Search for the cell housing the specified text and yield its [x, y] center coordinate. 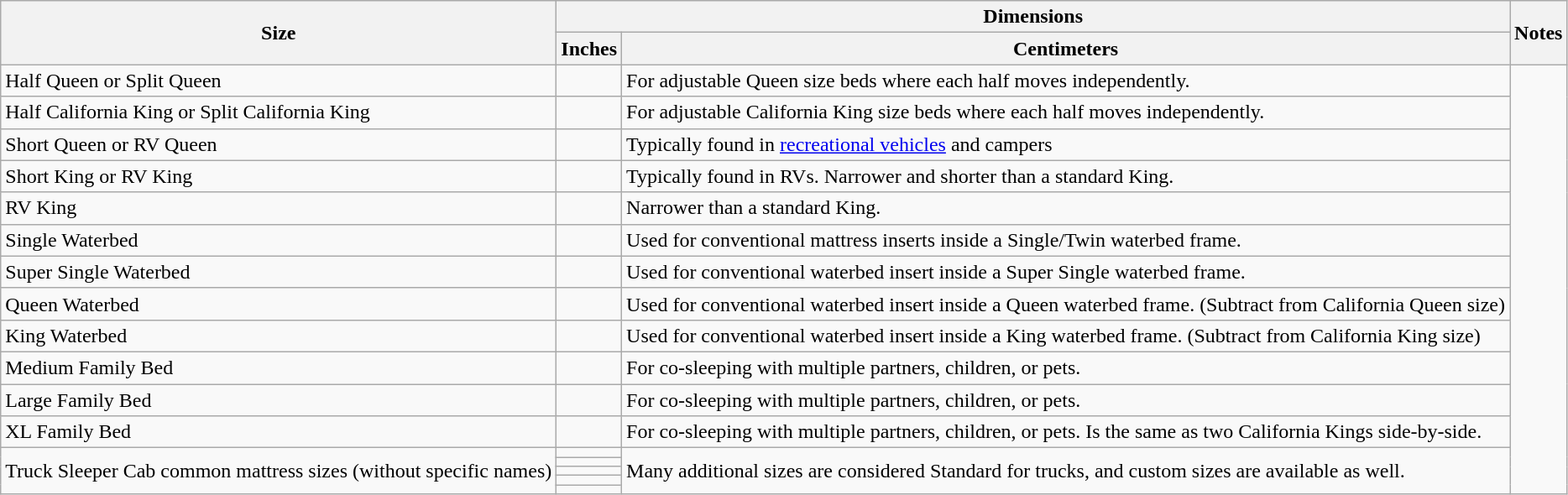
Super Single Waterbed [279, 272]
King Waterbed [279, 336]
Centimeters [1066, 49]
Truck Sleeper Cab common mattress sizes (without specific names) [279, 472]
Inches [589, 49]
Queen Waterbed [279, 304]
Short Queen or RV Queen [279, 144]
Used for conventional waterbed insert inside a King waterbed frame. (Subtract from California King size) [1066, 336]
Large Family Bed [279, 400]
Dimensions [1033, 17]
Half California King or Split California King [279, 112]
Many additional sizes are considered Standard for trucks, and custom sizes are available as well. [1066, 472]
Used for conventional waterbed insert inside a Super Single waterbed frame. [1066, 272]
Size [279, 33]
For adjustable Queen size beds where each half moves independently. [1066, 81]
RV King [279, 208]
Short King or RV King [279, 176]
XL Family Bed [279, 432]
For co-sleeping with multiple partners, children, or pets. Is the same as two California Kings side-by-side. [1066, 432]
Half Queen or Split Queen [279, 81]
Narrower than a standard King. [1066, 208]
Notes [1539, 33]
Used for conventional waterbed insert inside a Queen waterbed frame. (Subtract from California Queen size) [1066, 304]
Used for conventional mattress inserts inside a Single/Twin waterbed frame. [1066, 240]
Typically found in recreational vehicles and campers [1066, 144]
Typically found in RVs. Narrower and shorter than a standard King. [1066, 176]
For adjustable California King size beds where each half moves independently. [1066, 112]
Medium Family Bed [279, 367]
Single Waterbed [279, 240]
